Detect which cell encompasses the target text, then output its (X, Y) center coordinate. 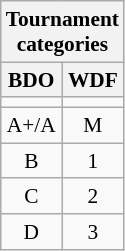
2 (93, 197)
3 (93, 232)
1 (93, 161)
WDF (93, 80)
M (93, 126)
B (32, 161)
BDO (32, 80)
C (32, 197)
D (32, 232)
Tournament categories (62, 32)
A+/A (32, 126)
